From the cell containing the given text, extract its center point as (x, y) coordinate. 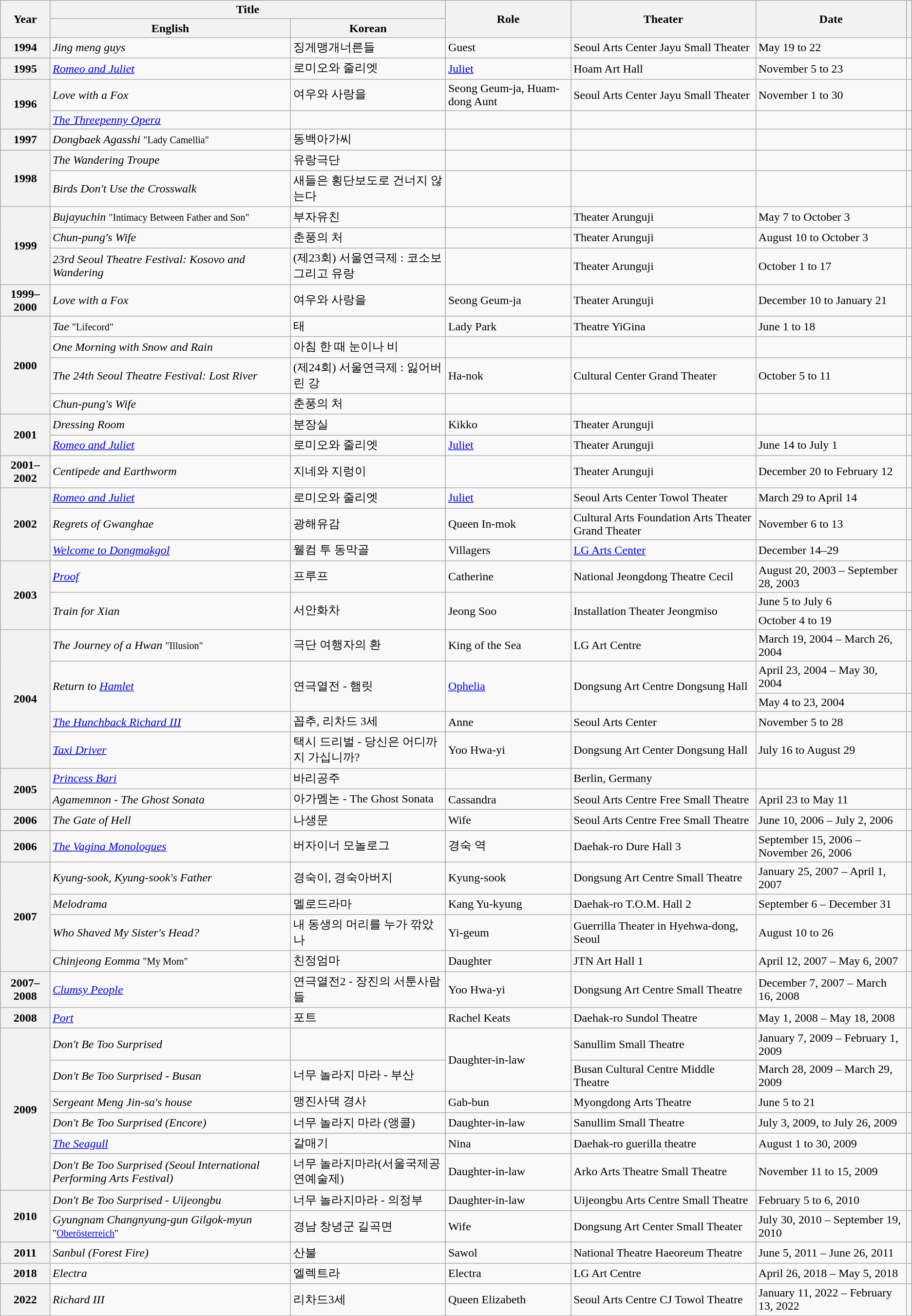
Dongbaek Agasshi "Lady Camellia" (171, 139)
Kyung-sook, Kyung-sook's Father (171, 878)
너무 놀라지마라(서울국제공연예술제) (368, 1172)
Don't Be Too Surprised (Seoul International Performing Arts Festival) (171, 1172)
July 30, 2010 – September 19, 2010 (831, 1227)
Yi-geum (508, 933)
아가멤논 - The Ghost Sonata (368, 799)
Princess Bari (171, 779)
2005 (25, 789)
산불 (368, 1253)
December 10 to January 21 (831, 300)
Uijeongbu Arts Centre Small Theatre (664, 1201)
Ophelia (508, 686)
2018 (25, 1274)
Kikko (508, 425)
Dongsung Art Center Dongsung Hall (664, 750)
부자유친 (368, 217)
Daehak-ro Sundol Theatre (664, 1018)
Seoul Arts Center Towol Theater (664, 498)
June 5 to 21 (831, 1102)
2002 (25, 524)
December 20 to February 12 (831, 472)
1994 (25, 48)
Queen In-mok (508, 524)
The 24th Seoul Theatre Festival: Lost River (171, 376)
광해유감 (368, 524)
Don't Be Too Surprised (171, 1044)
Title (248, 10)
Role (508, 19)
Guerrilla Theater in Hyehwa-dong, Seoul (664, 933)
2011 (25, 1253)
December 7, 2007 – March 16, 2008 (831, 990)
Daughter (508, 961)
National Theatre Haeoreum Theatre (664, 1253)
January 11, 2022 – February 13, 2022 (831, 1300)
2003 (25, 595)
August 20, 2003 – September 28, 2003 (831, 577)
The Gate of Hell (171, 820)
January 25, 2007 – April 1, 2007 (831, 878)
Kyung-sook (508, 878)
1999–2000 (25, 300)
Ha-nok (508, 376)
March 29 to April 14 (831, 498)
June 10, 2006 – July 2, 2006 (831, 820)
Taxi Driver (171, 750)
Queen Elizabeth (508, 1300)
November 5 to 28 (831, 722)
Kang Yu-kyung (508, 904)
Dongsung Art Centre Dongsung Hall (664, 686)
November 1 to 30 (831, 95)
웰컴 투 동막골 (368, 551)
The Wandering Troupe (171, 161)
Dressing Room (171, 425)
친정엄마 (368, 961)
Seoul Arts Centre CJ Towol Theatre (664, 1300)
September 15, 2006 – November 26, 2006 (831, 846)
Daehak-ro Dure Hall 3 (664, 846)
The Vagina Monologues (171, 846)
Installation Theater Jeongmiso (664, 611)
July 3, 2009, to July 26, 2009 (831, 1123)
Arko Arts Theatre Small Theatre (664, 1172)
Clumsy People (171, 990)
Sawol (508, 1253)
(제23회) 서울연극제 : 코소보 그리고 유랑 (368, 266)
April 23, 2004 – May 30, 2004 (831, 677)
Anne (508, 722)
Agamemnon - The Ghost Sonata (171, 799)
동백아가씨 (368, 139)
English (171, 28)
The Seagull (171, 1144)
징게맹개너른들 (368, 48)
1998 (25, 178)
2001 (25, 435)
맹진사댁 경사 (368, 1102)
January 7, 2009 – February 1, 2009 (831, 1044)
2000 (25, 365)
Don't Be Too Surprised - Uijeongbu (171, 1201)
연극열전 - 햄릿 (368, 686)
아침 한 때 눈이나 비 (368, 347)
Korean (368, 28)
August 10 to October 3 (831, 238)
July 16 to August 29 (831, 750)
리차드3세 (368, 1300)
Jing meng guys (171, 48)
버자이너 모놀로그 (368, 846)
Guest (508, 48)
엘렉트라 (368, 1274)
Seoul Arts Center (664, 722)
서안화차 (368, 611)
March 28, 2009 – March 29, 2009 (831, 1076)
Sergeant Meng Jin-sa's house (171, 1102)
(제24회) 서울연극제 : 잃어버린 강 (368, 376)
Regrets of Gwanghae (171, 524)
2007–2008 (25, 990)
경남 창녕군 길곡면 (368, 1227)
Train for Xian (171, 611)
The Hunchback Richard III (171, 722)
National Jeongdong Theatre Cecil (664, 577)
December 14–29 (831, 551)
너무 놀라지 마라 - 부산 (368, 1076)
Rachel Keats (508, 1018)
새들은 횡단보도로 건너지 않는다 (368, 189)
지네와 지렁이 (368, 472)
Tae "Lifecord" (171, 326)
May 7 to October 3 (831, 217)
Return to Hamlet (171, 686)
내 동생의 머리를 누가 깎았나 (368, 933)
2001–2002 (25, 472)
LG Arts Center (664, 551)
Busan Cultural Centre Middle Theatre (664, 1076)
Birds Don't Use the Crosswalk (171, 189)
멜로드라마 (368, 904)
2008 (25, 1018)
Gab-bun (508, 1102)
March 19, 2004 – March 26, 2004 (831, 645)
August 1 to 30, 2009 (831, 1144)
2009 (25, 1109)
1999 (25, 246)
October 1 to 17 (831, 266)
The Journey of a Hwan "Illusion" (171, 645)
태 (368, 326)
Year (25, 19)
February 5 to 6, 2010 (831, 1201)
Daehak-ro T.O.M. Hall 2 (664, 904)
May 4 to 23, 2004 (831, 702)
November 6 to 13 (831, 524)
June 5 to July 6 (831, 602)
Catherine (508, 577)
프루프 (368, 577)
2010 (25, 1216)
포트 (368, 1018)
분장실 (368, 425)
Don't Be Too Surprised (Encore) (171, 1123)
경숙 역 (508, 846)
Centipede and Earthworm (171, 472)
JTN Art Hall 1 (664, 961)
April 26, 2018 – May 5, 2018 (831, 1274)
November 5 to 23 (831, 68)
Dongsung Art Center Small Theater (664, 1227)
2022 (25, 1300)
Hoam Art Hall (664, 68)
Sanbul (Forest Fire) (171, 1253)
Welcome to Dongmakgol (171, 551)
April 23 to May 11 (831, 799)
Berlin, Germany (664, 779)
September 6 – December 31 (831, 904)
너무 놀라지 마라 (앵콜) (368, 1123)
1996 (25, 104)
Port (171, 1018)
Daehak-ro guerilla theatre (664, 1144)
바리공주 (368, 779)
경숙이, 경숙아버지 (368, 878)
유랑극단 (368, 161)
너무 놀라지마라 - 의정부 (368, 1201)
Bujayuchin "Intimacy Between Father and Son" (171, 217)
Lady Park (508, 326)
Don't Be Too Surprised - Busan (171, 1076)
Seong Geum-ja (508, 300)
Date (831, 19)
택시 드리벌 - 당신은 어디까지 가십니까? (368, 750)
Theater (664, 19)
2004 (25, 699)
Theatre YiGina (664, 326)
연극열전2 - 장진의 서툰사람들 (368, 990)
Cultural Arts Foundation Arts Theater Grand Theater (664, 524)
Seong Geum-ja, Huam-dong Aunt (508, 95)
나생문 (368, 820)
Myongdong Arts Theatre (664, 1102)
Cassandra (508, 799)
November 11 to 15, 2009 (831, 1172)
Villagers (508, 551)
The Threepenny Opera (171, 120)
October 5 to 11 (831, 376)
June 5, 2011 – June 26, 2011 (831, 1253)
King of the Sea (508, 645)
June 1 to 18 (831, 326)
1995 (25, 68)
May 1, 2008 – May 18, 2008 (831, 1018)
Nina (508, 1144)
October 4 to 19 (831, 620)
One Morning with Snow and Rain (171, 347)
Jeong Soo (508, 611)
1997 (25, 139)
Chinjeong Eomma "My Mom" (171, 961)
Cultural Center Grand Theater (664, 376)
April 12, 2007 – May 6, 2007 (831, 961)
23rd Seoul Theatre Festival: Kosovo and Wandering (171, 266)
Melodrama (171, 904)
Who Shaved My Sister's Head? (171, 933)
June 14 to July 1 (831, 445)
Gyungnam Changnyung-gun Gilgok-myun "Oberösterreich" (171, 1227)
Proof (171, 577)
갈매기 (368, 1144)
Richard III (171, 1300)
May 19 to 22 (831, 48)
August 10 to 26 (831, 933)
극단 여행자의 환 (368, 645)
2007 (25, 916)
꼽추, 리차드 3세 (368, 722)
